Scan for the cell matching the given text and deliver its [x, y] coordinate at center. 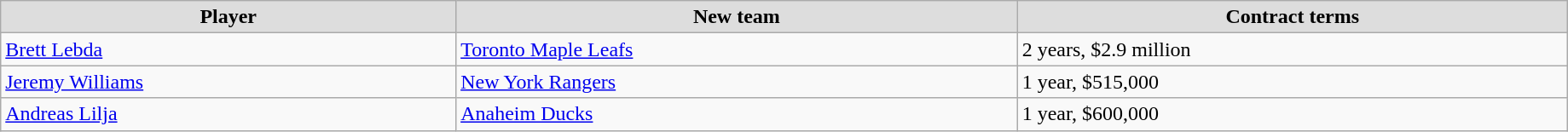
Brett Lebda [229, 49]
Jeremy Williams [229, 82]
2 years, $2.9 million [1293, 49]
Contract terms [1293, 17]
Player [229, 17]
Toronto Maple Leafs [737, 49]
1 year, $600,000 [1293, 114]
New team [737, 17]
Anaheim Ducks [737, 114]
New York Rangers [737, 82]
Andreas Lilja [229, 114]
1 year, $515,000 [1293, 82]
